Pinpoint the cell where the given text exists, returning its [X, Y] midpoint coordinate. 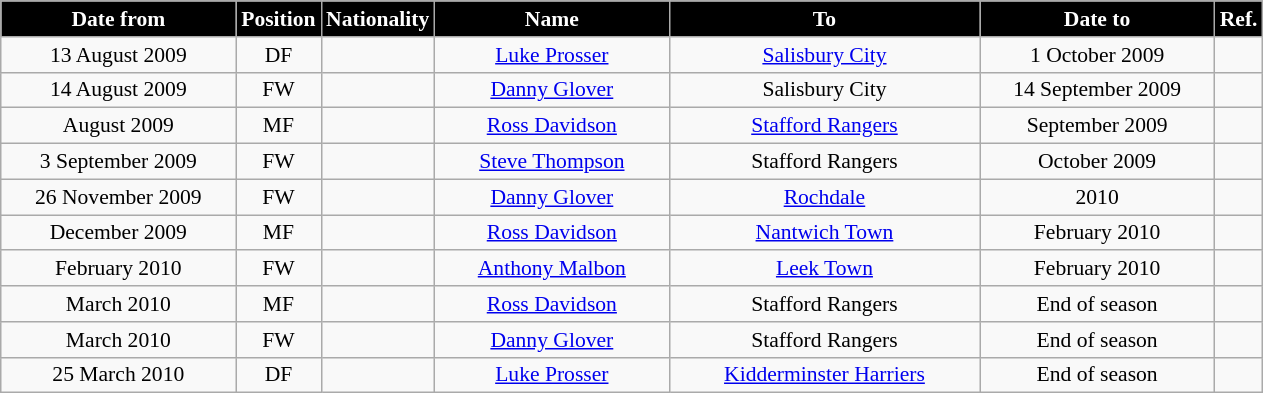
3 September 2009 [118, 162]
1 October 2009 [1098, 55]
August 2009 [118, 126]
Nationality [378, 19]
September 2009 [1098, 126]
Position [278, 19]
Date to [1098, 19]
Leek Town [824, 269]
25 March 2010 [118, 375]
13 August 2009 [118, 55]
October 2009 [1098, 162]
26 November 2009 [118, 197]
Anthony Malbon [552, 269]
To [824, 19]
Steve Thompson [552, 162]
Ref. [1239, 19]
December 2009 [118, 233]
Name [552, 19]
Rochdale [824, 197]
Date from [118, 19]
14 August 2009 [118, 90]
Kidderminster Harriers [824, 375]
14 September 2009 [1098, 90]
Nantwich Town [824, 233]
2010 [1098, 197]
